For the text-containing cell, return its midpoint in [X, Y] coordinate format. 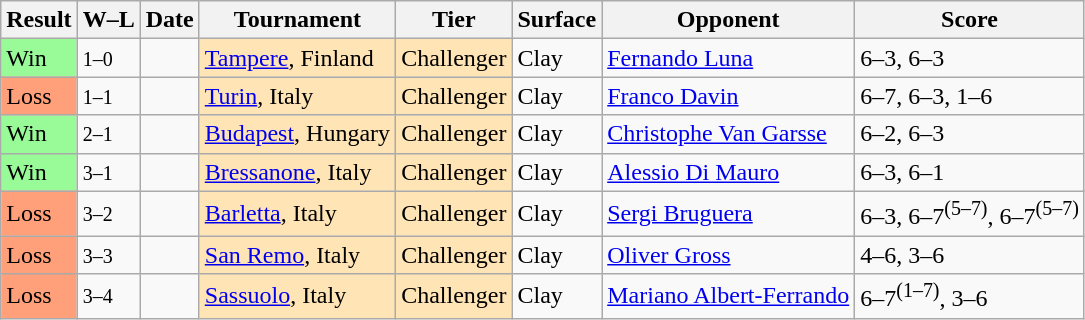
W–L [108, 20]
Christophe Van Garsse [728, 134]
Tier [454, 20]
4–6, 3–6 [970, 255]
Turin, Italy [297, 96]
3–3 [108, 255]
6–3, 6–1 [970, 172]
San Remo, Italy [297, 255]
3–1 [108, 172]
3–2 [108, 214]
Result [39, 20]
1–1 [108, 96]
6–7(1–7), 3–6 [970, 296]
Date [170, 20]
6–7, 6–3, 1–6 [970, 96]
Surface [557, 20]
Sergi Bruguera [728, 214]
Opponent [728, 20]
Score [970, 20]
Tournament [297, 20]
Oliver Gross [728, 255]
6–3, 6–7(5–7), 6–7(5–7) [970, 214]
Tampere, Finland [297, 58]
6–3, 6–3 [970, 58]
Budapest, Hungary [297, 134]
2–1 [108, 134]
6–2, 6–3 [970, 134]
3–4 [108, 296]
Alessio Di Mauro [728, 172]
Sassuolo, Italy [297, 296]
Franco Davin [728, 96]
Barletta, Italy [297, 214]
Mariano Albert-Ferrando [728, 296]
Bressanone, Italy [297, 172]
1–0 [108, 58]
Fernando Luna [728, 58]
